Search for the cell housing the specified text and yield its [x, y] center coordinate. 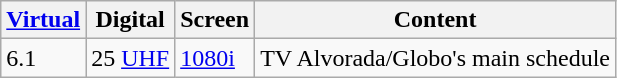
TV Alvorada/Globo's main schedule [436, 58]
1080i [215, 58]
Virtual [44, 20]
6.1 [44, 58]
Digital [130, 20]
Content [436, 20]
Screen [215, 20]
25 UHF [130, 58]
